Detect which cell encompasses the target text, then output its [x, y] center coordinate. 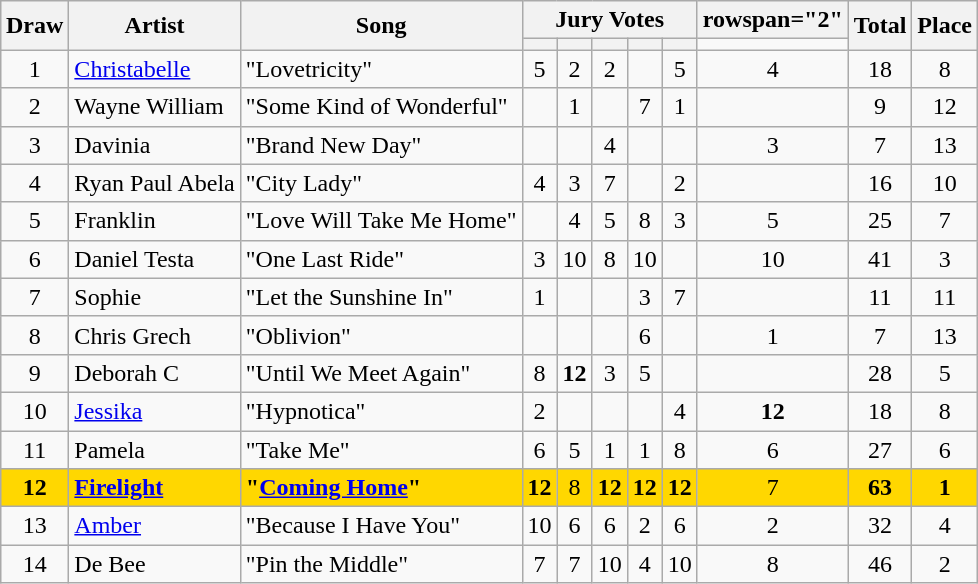
"Because I Have You" [381, 526]
Firelight [154, 488]
28 [880, 373]
Amber [154, 526]
Jessika [154, 411]
46 [880, 564]
"One Last Ride" [381, 259]
"Brand New Day" [381, 145]
"City Lady" [381, 183]
Christabelle [154, 69]
Deborah C [154, 373]
"Take Me" [381, 449]
Chris Grech [154, 335]
Wayne William [154, 107]
Artist [154, 26]
41 [880, 259]
"Some Kind of Wonderful" [381, 107]
"Oblivion" [381, 335]
Pamela [154, 449]
"Hypnotica" [381, 411]
"Coming Home" [381, 488]
Jury Votes [610, 20]
Total [880, 26]
25 [880, 221]
Song [381, 26]
63 [880, 488]
De Bee [154, 564]
Daniel Testa [154, 259]
14 [34, 564]
rowspan="2" [772, 20]
Place [945, 26]
"Love Will Take Me Home" [381, 221]
27 [880, 449]
"Until We Meet Again" [381, 373]
16 [880, 183]
Davinia [154, 145]
Draw [34, 26]
"Let the Sunshine In" [381, 297]
Sophie [154, 297]
32 [880, 526]
Ryan Paul Abela [154, 183]
Franklin [154, 221]
"Lovetricity" [381, 69]
"Pin the Middle" [381, 564]
